Extract the (x, y) coordinate from the center of the cell holding the provided text.  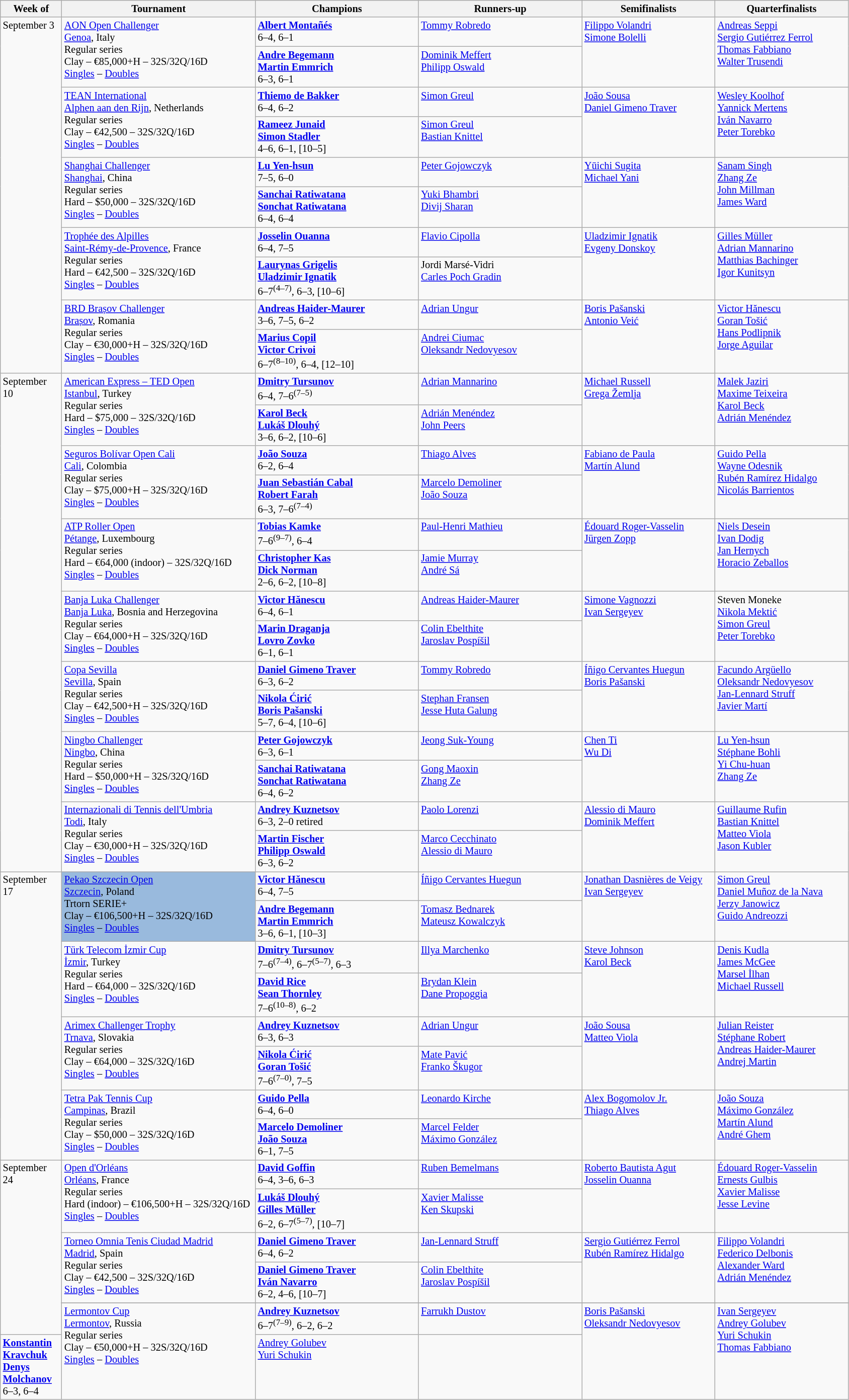
Tobias Kamke7–6(9–7), 6–4 (337, 534)
Niels Desein Ivan Dodig Jan Hernych Horacio Zeballos (782, 554)
Jan-Lennard Struff (500, 1247)
João Souza Máximo González Martín Alund André Ghem (782, 1125)
Leonardo Kirche (500, 1104)
Boris Pašanski Antonio Veić (649, 337)
Victor Hănescu Goran Tošić Hans Podlipnik Jorge Aguilar (782, 337)
Filippo Volandri Simone Bolelli (649, 52)
TEAN International Alphen aan den Rijn, NetherlandsRegular seriesClay – €42,500 – 32S/32Q/16DSingles – Doubles (159, 122)
Roberto Bautista Agut Josselin Ouanna (649, 1196)
Jeong Suk-Young (500, 746)
Dmitry Tursunov6–4, 7–6(7–5) (337, 388)
Martin Fischer Philipp Oswald6–3, 6–2 (337, 851)
Nikola Ćirić Goran Tošić 7–6(7–0), 7–5 (337, 1067)
Stephan Fransen Jesse Huta Galung (500, 711)
Seguros Bolívar Open Cali Cali, ColombiaRegular seriesClay – $75,000+H – 32S/32Q/16DSingles – Doubles (159, 482)
Konstantin Kravchuk Denys Molchanov 6–3, 6–4 (31, 1367)
Quarterfinalists (782, 9)
Andrey Golubev Yuri Schukin (337, 1367)
Jonathan Dasnières de Veigy Ivan Sergeyev (649, 907)
Simon Greul Bastian Knittel (500, 137)
Marco Cecchinato Alessio di Mauro (500, 851)
Yuki Bhambri Divij Sharan (500, 207)
Gong Maoxin Zhang Ze (500, 781)
Torneo Omnia Tenis Ciudad Madrid Madrid, SpainRegular seriesClay – €42,500 – 32S/32Q/16DSingles – Doubles (159, 1268)
Dominik Meffert Philipp Oswald (500, 67)
Facundo Argüello Oleksandr Nedovyesov Jan-Lennard Struff Javier Martí (782, 696)
Daniel Gimeno Traver Iván Navarro 6–2, 4–6, [10–7] (337, 1282)
Andrei Ciumac Oleksandr Nedovyesov (500, 351)
Laurynas Grigelis Uladzimir Ignatik 6–7(4–7), 6–3, [10–6] (337, 279)
Tomasz Bednarek Mateusz Kowalczyk (500, 921)
Farrukh Dustov (500, 1318)
Josselin Ouanna 6–4, 7–5 (337, 242)
Wesley Koolhof Yannick Mertens Iván Navarro Peter Torebko (782, 122)
Fabiano de Paula Martín Alund (649, 482)
September 24 (31, 1247)
Victor Hănescu 6–4, 7–5 (337, 886)
Lu Yen-hsun Stéphane Bohli Yi Chu-huan Zhang Ze (782, 767)
Malek Jaziri Maxime Teixeira Karol Beck Adrián Menéndez (782, 409)
Trophée des Alpilles Saint-Rémy-de-Provence, FranceRegular seriesHard – €42,500 – 32S/32Q/16DSingles – Doubles (159, 264)
Tournament (159, 9)
Pekao Szczecin Open Szczecin, PolandTrtorn SERIE+ Clay – €106,500+H – 32S/32Q/16DSingles – Doubles (159, 907)
Juan Sebastián Cabal Robert Farah6–3, 7–6(7–4) (337, 496)
Nikola Ćirić Boris Pašanski5–7, 6–4, [10–6] (337, 711)
Andrey Kuznetsov 6–3, 6–3 (337, 1031)
Simon Greul (500, 102)
September 10 (31, 622)
Illya Marchenko (500, 958)
João Sousa Matteo Viola (649, 1053)
Christopher Kas Dick Norman2–6, 6–2, [10–8] (337, 570)
Open d'Orléans Orléans, FranceRegular seriesHard (indoor) – €106,500+H – 32S/32Q/16DSingles – Doubles (159, 1196)
Albert Montañés 6–4, 6–1 (337, 32)
Andreas Haider-Maurer (500, 606)
Shanghai Challenger Shanghai, ChinaRegular seriesHard – $50,000 – 32S/32Q/16DSingles – Doubles (159, 192)
Jordi Marsé-Vidri Carles Poch Gradin (500, 279)
Chen Ti Wu Di (649, 767)
Sanam Singh Zhang Ze John Millman James Ward (782, 192)
Brydan Klein Dane Propoggia (500, 995)
BRD Brașov Challenger Brașov, RomaniaRegular seriesClay – €30,000+H – 32S/32Q/16DSingles – Doubles (159, 337)
Arimex Challenger Trophy Trnava, SlovakiaRegular seriesClay – €64,000 – 32S/32Q/16DSingles – Doubles (159, 1053)
Champions (337, 9)
Internazionali di Tennis dell'UmbriaTodi, ItalyRegular seriesClay – €30,000+H – 32S/32Q/16DSingles – Doubles (159, 836)
Karol Beck Lukáš Dlouhý3–6, 6–2, [10–6] (337, 425)
Victor Hănescu6–4, 6–1 (337, 606)
Édouard Roger-Vasselin Jürgen Zopp (649, 554)
Filippo Volandri Federico Delbonis Alexander Ward Adrián Menéndez (782, 1268)
Michael Russell Grega Žemlja (649, 409)
Runners-up (500, 9)
Adrian Mannarino (500, 388)
Jamie Murray André Sá (500, 570)
Steven Moneke Nikola Mektić Simon Greul Peter Torebko (782, 626)
Guillaume Rufin Bastian Knittel Matteo Viola Jason Kubler (782, 836)
Mate Pavić Franko Škugor (500, 1067)
ATP Roller Open Pétange, LuxembourgRegular seriesHard – €64,000 (indoor) – 32S/32Q/16DSingles – Doubles (159, 554)
Andrey Kuznetsov 6–7(7–9), 6–2, 6–2 (337, 1318)
Marcelo Demoliner João Souza (500, 496)
Thiago Alves (500, 460)
Édouard Roger-Vasselin Ernests Gulbis Xavier Malisse Jesse Levine (782, 1196)
Andreas Haider-Maurer 3–6, 7–5, 6–2 (337, 315)
Tetra Pak Tennis Cup Campinas, BrazilRegular seriesClay – $50,000 – 32S/32Q/16DSingles – Doubles (159, 1125)
Guido Pella Wayne Odesnik Rubén Ramírez Hidalgo Nicolás Barrientos (782, 482)
Lu Yen-hsun 7–5, 6–0 (337, 172)
Sergio Gutiérrez Ferrol Rubén Ramírez Hidalgo (649, 1268)
Uladzimir Ignatik Evgeny Donskoy (649, 264)
American Express – TED Open Istanbul, TurkeyRegular seriesHard – $75,000 – 32S/32Q/16DSingles – Doubles (159, 409)
Guido Pella6–4, 6–0 (337, 1104)
Marcelo Demoliner João Souza 6–1, 7–5 (337, 1139)
Boris Pašanski Oleksandr Nedovyesov (649, 1351)
Copa Sevilla Sevilla, SpainRegular seriesClay – €42,500+H – 32S/32Q/16DSingles – Doubles (159, 696)
Paolo Lorenzi (500, 816)
Gilles Müller Adrian Mannarino Matthias Bachinger Igor Kunitsyn (782, 264)
Lermontov Cup Lermontov, RussiaRegular seriesClay – €50,000+H – 32S/32Q/16DSingles – Doubles (159, 1351)
Andre Begemann Martin Emmrich 6–3, 6–1 (337, 67)
September 17 (31, 1015)
Marin Draganja Lovro Zovko6–1, 6–1 (337, 641)
Marius Copil Victor Crivoi 6–7(8–10), 6–4, [12–10] (337, 351)
Daniel Gimeno Traver6–3, 6–2 (337, 676)
Íñigo Cervantes Huegun Boris Pašanski (649, 696)
Andrey Kuznetsov6–3, 2–0 retired (337, 816)
Steve Johnson Karol Beck (649, 979)
Türk Telecom İzmir Cup İzmir, TurkeyRegular seriesHard – €64,000 – 32S/32Q/16DSingles – Doubles (159, 979)
Alex Bogomolov Jr. Thiago Alves (649, 1125)
Simon Greul Daniel Muñoz de la Nava Jerzy Janowicz Guido Andreozzi (782, 907)
Peter Gojowczyk 6–3, 6–1 (337, 746)
Marcel Felder Máximo González (500, 1139)
João Souza6–2, 6–4 (337, 460)
Peter Gojowczyk (500, 172)
Andre Begemann Martin Emmrich 3–6, 6–1, [10–3] (337, 921)
Thiemo de Bakker 6–4, 6–2 (337, 102)
Ruben Bemelmans (500, 1174)
Sanchai Ratiwatana Sonchat Ratiwatana6–4, 6–2 (337, 781)
João Sousa Daniel Gimeno Traver (649, 122)
Andreas Seppi Sergio Gutiérrez Ferrol Thomas Fabbiano Walter Trusendi (782, 52)
Flavio Cipolla (500, 242)
Daniel Gimeno Traver 6–4, 6–2 (337, 1247)
Alessio di Mauro Dominik Meffert (649, 836)
Week of (31, 9)
Paul-Henri Mathieu (500, 534)
Yūichi Sugita Michael Yani (649, 192)
Sanchai Ratiwatana Sonchat Ratiwatana 6–4, 6–4 (337, 207)
David Goffin 6–4, 3–6, 6–3 (337, 1174)
Íñigo Cervantes Huegun (500, 886)
AON Open Challenger Genoa, ItalyRegular seriesClay – €85,000+H – 32S/32Q/16DSingles – Doubles (159, 52)
September 3 (31, 195)
Banja Luka Challenger Banja Luka, Bosnia and HerzegovinaRegular seriesClay – €64,000+H – 32S/32Q/16DSingles – Doubles (159, 626)
Xavier Malisse Ken Skupski (500, 1210)
Simone Vagnozzi Ivan Sergeyev (649, 626)
Semifinalists (649, 9)
Ivan Sergeyev Andrey Golubev Yuri Schukin Thomas Fabbiano (782, 1351)
Dmitry Tursunov7–6(7–4), 6–7(5–7), 6–3 (337, 958)
Julian Reister Stéphane Robert Andreas Haider-Maurer Andrej Martin (782, 1053)
Rameez Junaid Simon Stadler 4–6, 6–1, [10–5] (337, 137)
Lukáš Dlouhý Gilles Müller 6–2, 6–7(5–7), [10–7] (337, 1210)
Denis Kudla James McGee Marsel İlhan Michael Russell (782, 979)
Ningbo Challenger Ningbo, ChinaRegular seriesHard – $50,000+H – 32S/32Q/16DSingles – Doubles (159, 767)
David Rice Sean Thornley 7–6(10–8), 6–2 (337, 995)
Adrián Menéndez John Peers (500, 425)
